Determine the [X, Y] coordinate at the center of the cell enclosing the given text.  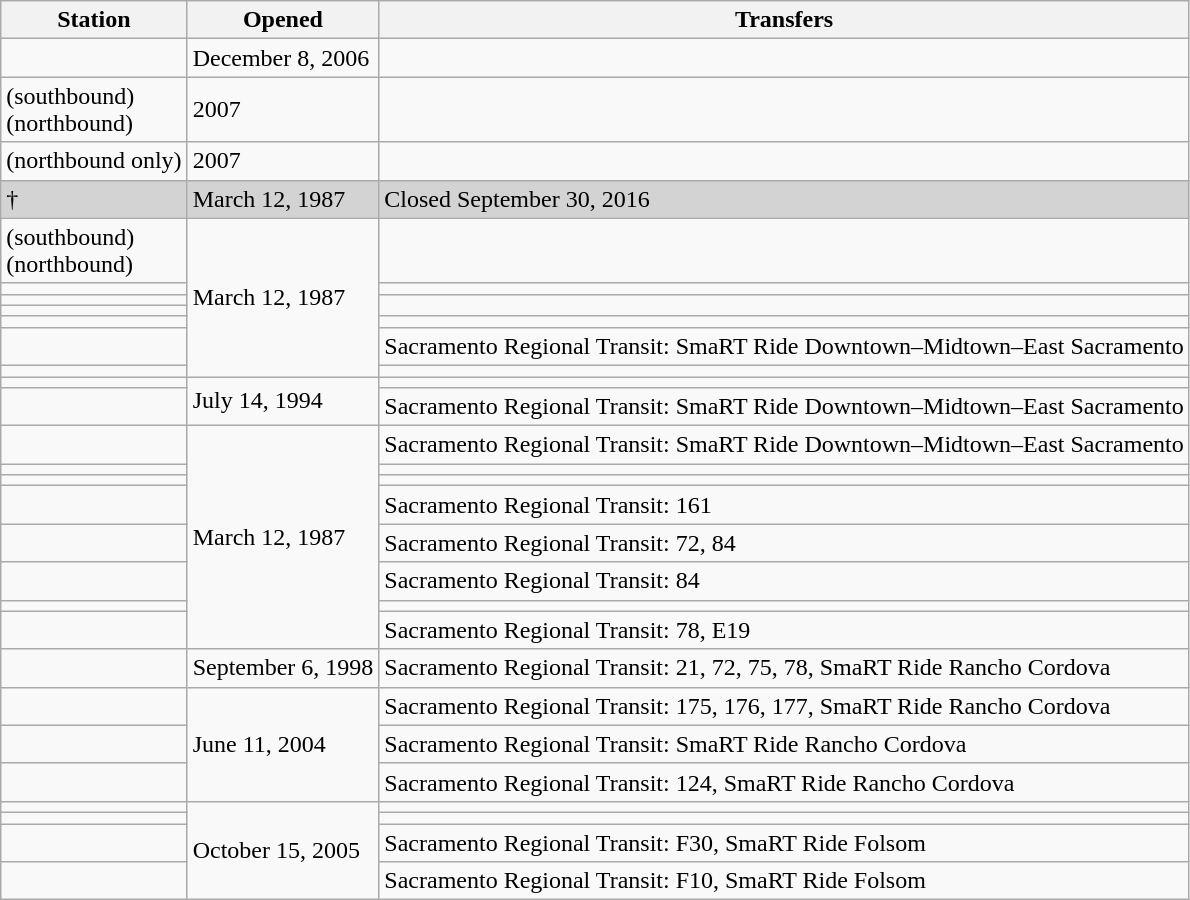
Sacramento Regional Transit: 175, 176, 177, SmaRT Ride Rancho Cordova [784, 706]
† [94, 199]
Sacramento Regional Transit: SmaRT Ride Rancho Cordova [784, 744]
Station [94, 20]
Sacramento Regional Transit: 72, 84 [784, 543]
Sacramento Regional Transit: 84 [784, 581]
Sacramento Regional Transit: F10, SmaRT Ride Folsom [784, 881]
Transfers [784, 20]
December 8, 2006 [283, 58]
June 11, 2004 [283, 744]
Sacramento Regional Transit: 161 [784, 505]
Sacramento Regional Transit: F30, SmaRT Ride Folsom [784, 843]
Sacramento Regional Transit: 21, 72, 75, 78, SmaRT Ride Rancho Cordova [784, 668]
(northbound only) [94, 161]
October 15, 2005 [283, 850]
September 6, 1998 [283, 668]
Sacramento Regional Transit: 124, SmaRT Ride Rancho Cordova [784, 782]
Sacramento Regional Transit: 78, E19 [784, 630]
Opened [283, 20]
Closed September 30, 2016 [784, 199]
July 14, 1994 [283, 400]
